Return (X, Y) of the center of cell containing provided text 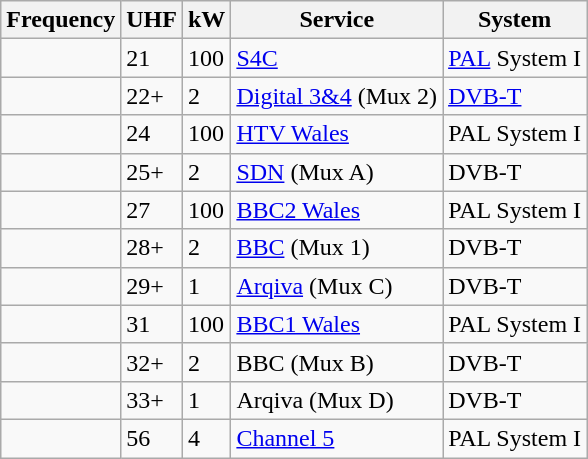
SDN (Mux A) (337, 172)
Arqiva (Mux D) (337, 400)
BBC (Mux 1) (337, 248)
BBC1 Wales (337, 324)
kW (206, 20)
31 (152, 324)
22+ (152, 96)
4 (206, 438)
25+ (152, 172)
29+ (152, 286)
27 (152, 210)
Channel 5 (337, 438)
S4C (337, 58)
21 (152, 58)
24 (152, 134)
HTV Wales (337, 134)
BBC (Mux B) (337, 362)
Service (337, 20)
Arqiva (Mux C) (337, 286)
32+ (152, 362)
BBC2 Wales (337, 210)
33+ (152, 400)
Digital 3&4 (Mux 2) (337, 96)
System (515, 20)
UHF (152, 20)
56 (152, 438)
Frequency (61, 20)
28+ (152, 248)
